Locate the cell with the specified text and output its (x, y) center coordinate. 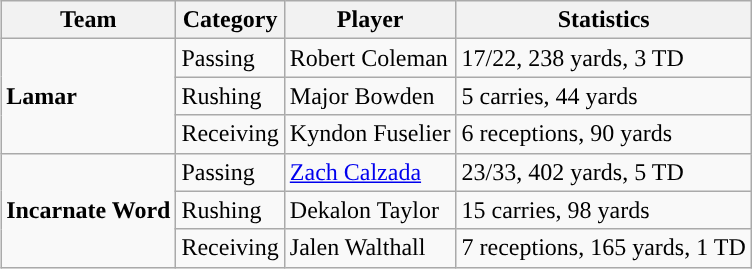
Team (88, 20)
Kyndon Fuselier (370, 134)
Zach Calzada (370, 172)
Robert Coleman (370, 58)
Jalen Walthall (370, 248)
5 carries, 44 yards (604, 96)
7 receptions, 165 yards, 1 TD (604, 248)
Incarnate Word (88, 210)
Lamar (88, 96)
Dekalon Taylor (370, 210)
Category (230, 20)
15 carries, 98 yards (604, 210)
Major Bowden (370, 96)
23/33, 402 yards, 5 TD (604, 172)
Player (370, 20)
6 receptions, 90 yards (604, 134)
17/22, 238 yards, 3 TD (604, 58)
Statistics (604, 20)
